Find where the given text appears and provide that cell's center as (X, Y) coordinate. 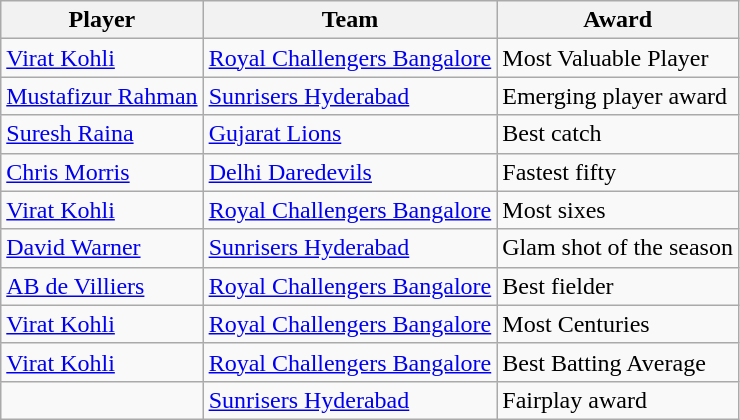
Gujarat Lions (350, 134)
Fairplay award (618, 400)
Glam shot of the season (618, 248)
AB de Villiers (102, 286)
Most Centuries (618, 324)
Player (102, 20)
Best fielder (618, 286)
David Warner (102, 248)
Award (618, 20)
Suresh Raina (102, 134)
Delhi Daredevils (350, 172)
Team (350, 20)
Mustafizur Rahman (102, 96)
Most sixes (618, 210)
Most Valuable Player (618, 58)
Chris Morris (102, 172)
Best catch (618, 134)
Fastest fifty (618, 172)
Emerging player award (618, 96)
Best Batting Average (618, 362)
